From the cell containing the given text, extract its center point as [x, y] coordinate. 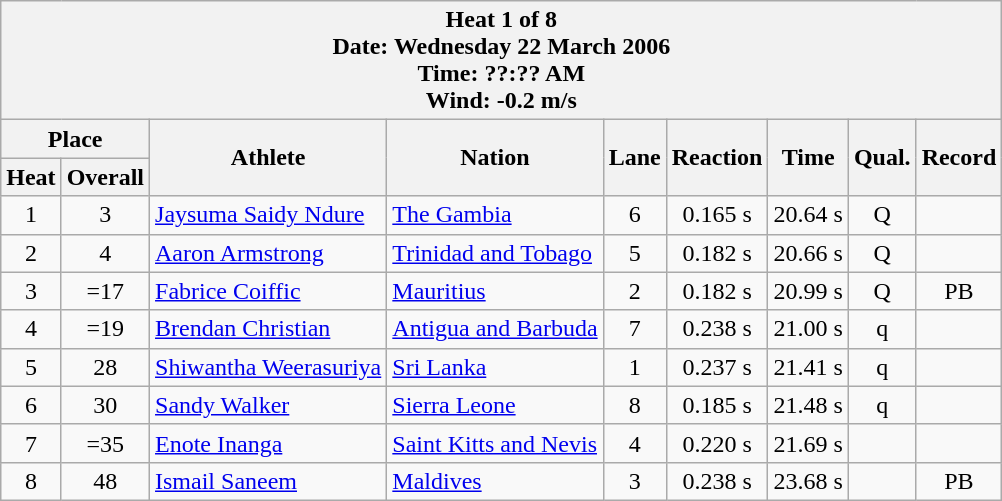
Sri Lanka [495, 367]
Sandy Walker [268, 405]
0.185 s [717, 405]
23.68 s [808, 481]
Saint Kitts and Nevis [495, 443]
Nation [495, 158]
21.69 s [808, 443]
Aaron Armstrong [268, 253]
Heat 1 of 8 Date: Wednesday 22 March 2006 Time: ??:?? AM Wind: -0.2 m/s [502, 60]
Jaysuma Saidy Ndure [268, 215]
=19 [105, 329]
Place [76, 139]
=17 [105, 291]
0.165 s [717, 215]
28 [105, 367]
20.64 s [808, 215]
Mauritius [495, 291]
Athlete [268, 158]
Record [959, 158]
=35 [105, 443]
Trinidad and Tobago [495, 253]
21.48 s [808, 405]
Fabrice Coiffic [268, 291]
Maldives [495, 481]
Lane [634, 158]
Shiwantha Weerasuriya [268, 367]
Reaction [717, 158]
Antigua and Barbuda [495, 329]
Brendan Christian [268, 329]
48 [105, 481]
Enote Inanga [268, 443]
The Gambia [495, 215]
Sierra Leone [495, 405]
Ismail Saneem [268, 481]
0.220 s [717, 443]
Qual. [882, 158]
Heat [31, 177]
Overall [105, 177]
30 [105, 405]
Time [808, 158]
21.41 s [808, 367]
20.66 s [808, 253]
21.00 s [808, 329]
20.99 s [808, 291]
0.237 s [717, 367]
